Extract the (X, Y) coordinate from the center of the cell holding the provided text.  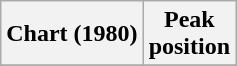
Peakposition (189, 34)
Chart (1980) (72, 34)
